Extract the [X, Y] coordinate from the center of the cell holding the provided text.  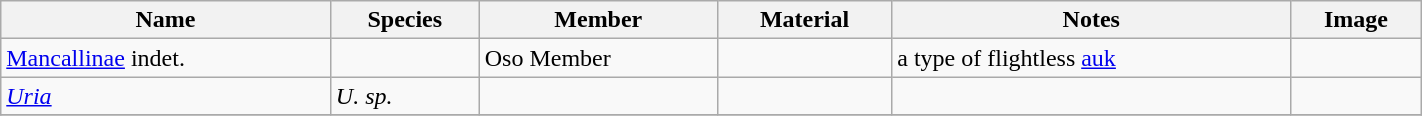
Oso Member [598, 58]
Notes [1092, 20]
Image [1356, 20]
Species [404, 20]
Uria [166, 96]
a type of flightless auk [1092, 58]
Member [598, 20]
Name [166, 20]
Mancallinae indet. [166, 58]
Material [804, 20]
U. sp. [404, 96]
